Locate the cell with the specified text and output its (X, Y) center coordinate. 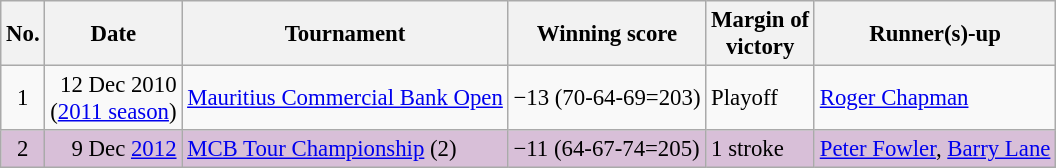
−11 (64-67-74=205) (607, 149)
Mauritius Commercial Bank Open (345, 98)
Date (114, 34)
9 Dec 2012 (114, 149)
Tournament (345, 34)
No. (23, 34)
1 stroke (760, 149)
Peter Fowler, Barry Lane (934, 149)
1 (23, 98)
2 (23, 149)
MCB Tour Championship (2) (345, 149)
Winning score (607, 34)
Margin ofvictory (760, 34)
Playoff (760, 98)
12 Dec 2010(2011 season) (114, 98)
Roger Chapman (934, 98)
−13 (70-64-69=203) (607, 98)
Runner(s)-up (934, 34)
